From the cell containing the given text, extract its center point as (X, Y) coordinate. 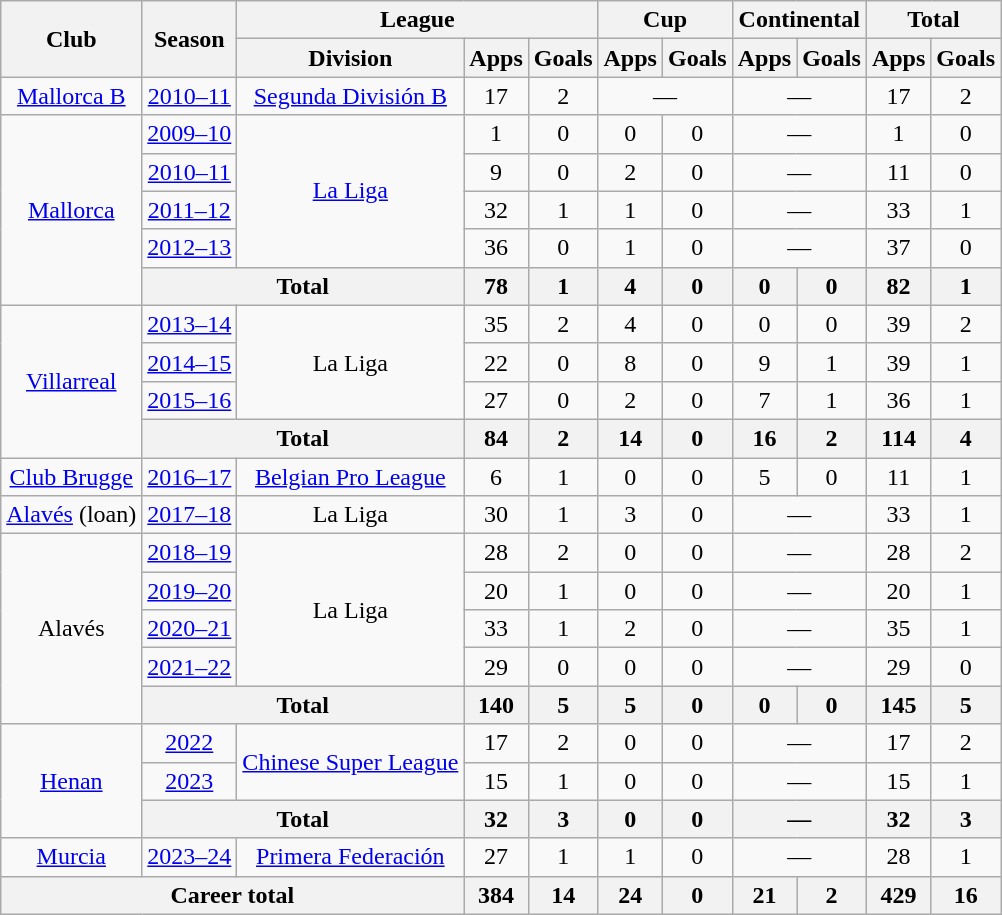
Cup (665, 20)
Division (350, 58)
37 (898, 248)
Club (72, 39)
7 (764, 400)
2011–12 (190, 210)
2022 (190, 743)
2021–22 (190, 667)
2009–10 (190, 134)
Career total (232, 895)
Murcia (72, 857)
78 (496, 286)
Club Brugge (72, 477)
2012–13 (190, 248)
2013–14 (190, 324)
Primera Federación (350, 857)
2020–21 (190, 629)
82 (898, 286)
2023–24 (190, 857)
Season (190, 39)
84 (496, 438)
2014–15 (190, 362)
League (418, 20)
Alavés (loan) (72, 515)
2017–18 (190, 515)
Mallorca B (72, 96)
Belgian Pro League (350, 477)
2018–19 (190, 553)
6 (496, 477)
Mallorca (72, 210)
Henan (72, 781)
30 (496, 515)
384 (496, 895)
24 (630, 895)
8 (630, 362)
Segunda División B (350, 96)
2023 (190, 781)
Continental (799, 20)
2015–16 (190, 400)
Chinese Super League (350, 762)
2019–20 (190, 591)
21 (764, 895)
145 (898, 705)
114 (898, 438)
2016–17 (190, 477)
Alavés (72, 629)
429 (898, 895)
Villarreal (72, 381)
22 (496, 362)
140 (496, 705)
